Output the [x, y] coordinate of the center of the cell containing the given text.  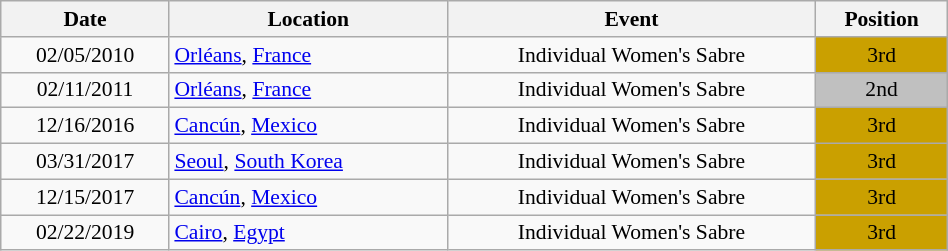
Location [308, 19]
02/05/2010 [86, 55]
03/31/2017 [86, 162]
Event [632, 19]
12/16/2016 [86, 126]
Date [86, 19]
Seoul, South Korea [308, 162]
Position [882, 19]
2nd [882, 90]
12/15/2017 [86, 197]
02/22/2019 [86, 233]
Cairo, Egypt [308, 233]
02/11/2011 [86, 90]
